Capture the cell that displays the provided text and extract its [x, y] central coordinate. 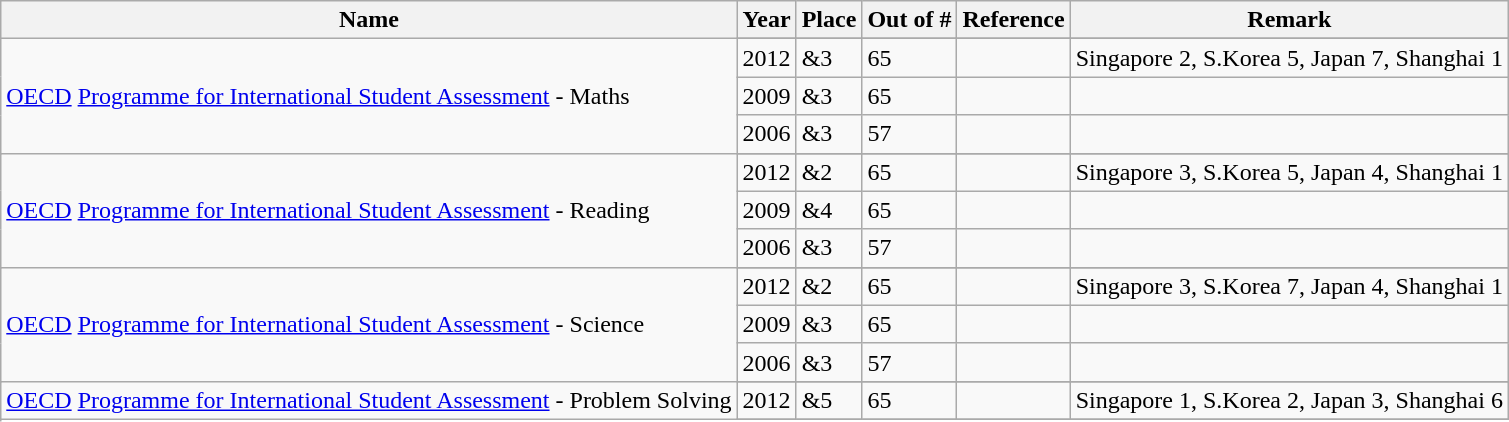
&4 [829, 210]
Year [766, 20]
Remark [1289, 20]
Reference [1014, 20]
OECD Programme for International Student Assessment - Reading [369, 210]
OECD Programme for International Student Assessment - Maths [369, 96]
OECD Programme for International Student Assessment - Science [369, 324]
Name [369, 20]
&5 [829, 400]
Place [829, 20]
Singapore 3, S.Korea 5, Japan 4, Shanghai 1 [1289, 172]
Singapore 3, S.Korea 7, Japan 4, Shanghai 1 [1289, 286]
Singapore 1, S.Korea 2, Japan 3, Shanghai 6 [1289, 400]
Out of # [910, 20]
OECD Programme for International Student Assessment - Problem Solving [369, 400]
Singapore 2, S.Korea 5, Japan 7, Shanghai 1 [1289, 58]
